Determine the [X, Y] coordinate at the center of the cell enclosing the given text.  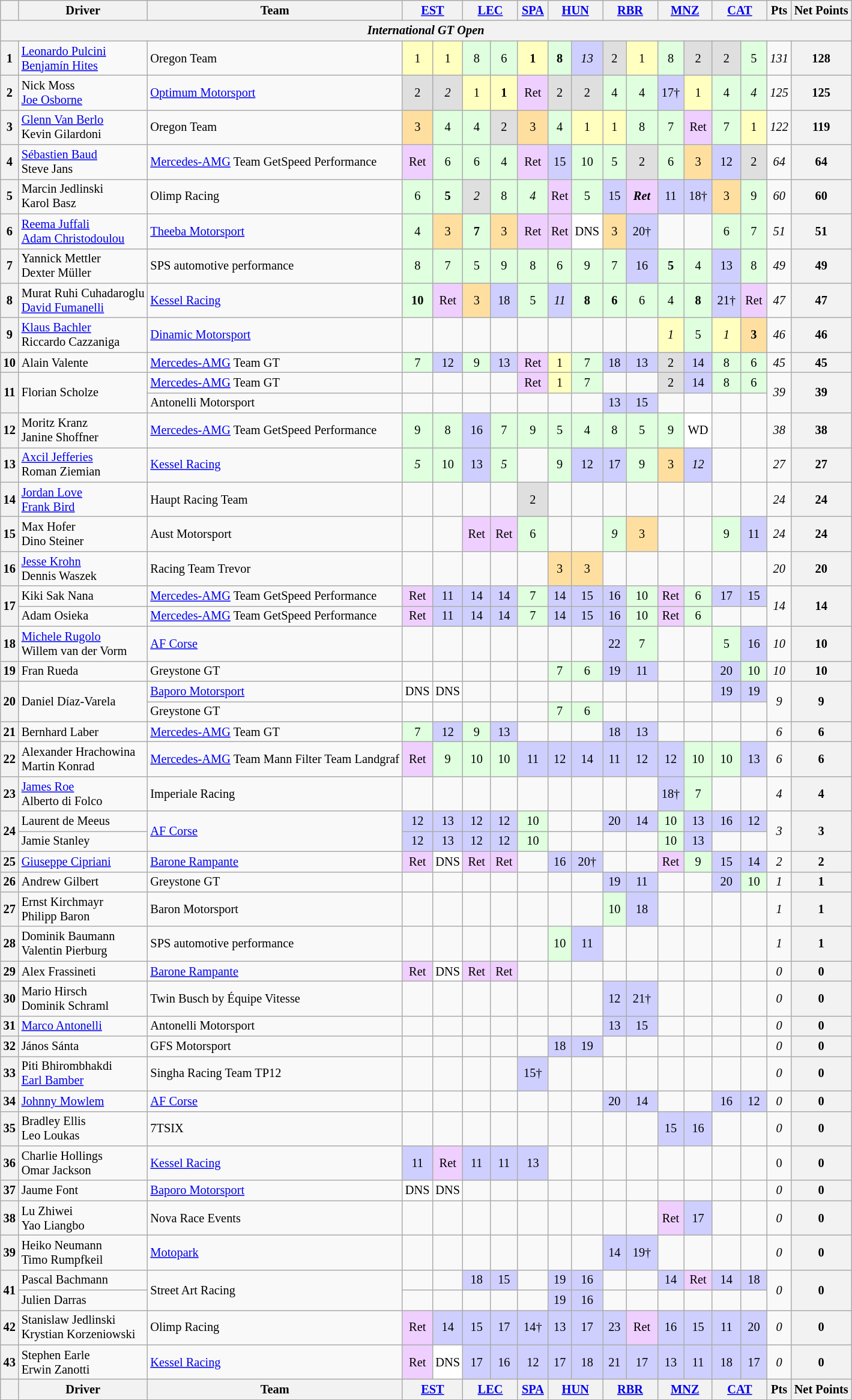
15† [533, 1073]
Yannick Mettler Dexter Müller [83, 266]
33 [10, 1073]
32 [10, 1046]
19† [642, 1252]
Glenn Van Berlo Kevin Gilardoni [83, 127]
Aust Motorsport [275, 534]
Julien Darras [83, 1300]
17† [671, 92]
WD [698, 430]
Andrew Gilbert [83, 882]
Fran Rueda [83, 671]
37 [10, 1190]
Haupt Racing Team [275, 499]
Marco Antonelli [83, 1026]
János Sánta [83, 1046]
Pascal Bachmann [83, 1280]
Florian Scholze [83, 393]
International GT Open [426, 31]
Bernhard Laber [83, 732]
Theeba Motorsport [275, 231]
Bradley Ellis Leo Loukas [83, 1129]
Mercedes-AMG Team Mann Filter Team Landgraf [275, 759]
Motopark [275, 1252]
122 [779, 127]
Racing Team Trevor [275, 569]
James Roe Alberto di Folco [83, 794]
34 [10, 1101]
Moritz Kranz Janine Shoffner [83, 430]
Nick Moss Joe Osborne [83, 92]
Kiki Sak Nana [83, 596]
Stanislaw Jedlinski Krystian Korzeniowski [83, 1327]
119 [821, 127]
Ernst Kirchmayr Philipp Baron [83, 909]
Reema Juffali Adam Christodoulou [83, 231]
Michele Rugolo Willem van der Vorm [83, 644]
Laurent de Meeus [83, 821]
Dominik Baumann Valentin Pierburg [83, 944]
Jamie Stanley [83, 841]
42 [10, 1327]
Mario Hirsch Dominik Schraml [83, 998]
31 [10, 1026]
128 [821, 58]
GFS Motorsport [275, 1046]
Sébastien Baud Steve Jans [83, 162]
Giuseppe Cipriani [83, 861]
Murat Ruhi Cuhadaroglu David Fumanelli [83, 300]
Street Art Racing [275, 1290]
Johnny Mowlem [83, 1101]
131 [779, 58]
Marcin Jedlinski Karol Basz [83, 196]
Nova Race Events [275, 1218]
14† [533, 1327]
Stephen Earle Erwin Zanotti [83, 1362]
25 [10, 861]
Klaus Bachler Riccardo Cazzaniga [83, 335]
7TSIX [275, 1129]
Heiko Neumann Timo Rumpfkeil [83, 1252]
Alex Frassineti [83, 971]
Optimum Motorsport [275, 92]
Axcil Jefferies Roman Ziemian [83, 465]
Leonardo Pulcini Benjamín Hites [83, 58]
41 [10, 1290]
Jordan Love Frank Bird [83, 499]
Alexander Hrachowina Martin Konrad [83, 759]
Jesse Krohn Dennis Waszek [83, 569]
Lu Zhiwei Yao Liangbo [83, 1218]
Dinamic Motorsport [275, 335]
Singha Racing Team TP12 [275, 1073]
30 [10, 998]
Adam Osieka [83, 616]
Max Hofer Dino Steiner [83, 534]
Imperiale Racing [275, 794]
26 [10, 882]
43 [10, 1362]
Alain Valente [83, 363]
29 [10, 971]
Baron Motorsport [275, 909]
Charlie Hollings Omar Jackson [83, 1163]
36 [10, 1163]
Daniel Díaz-Varela [83, 701]
Twin Busch by Équipe Vitesse [275, 998]
35 [10, 1129]
Piti Bhirombhakdi Earl Bamber [83, 1073]
28 [10, 944]
Jaume Font [83, 1190]
